Pinpoint the cell where the given text exists, returning its [X, Y] midpoint coordinate. 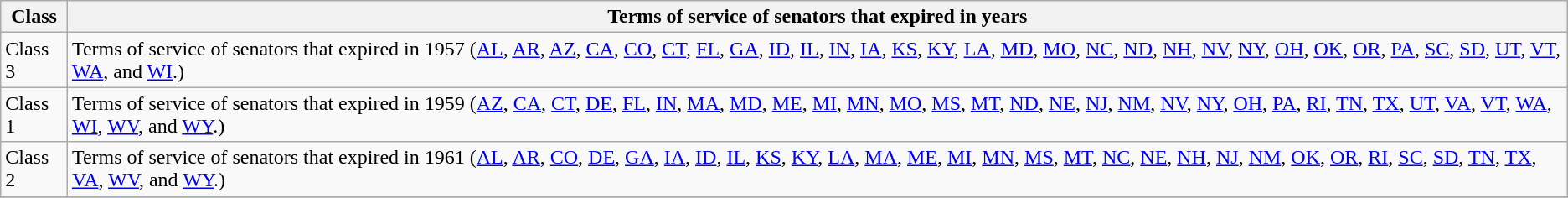
Class 1 [34, 114]
Terms of service of senators that expired in years [818, 17]
Class 3 [34, 60]
Class [34, 17]
Class 2 [34, 169]
